Find where the given text appears and provide that cell's center as (x, y) coordinate. 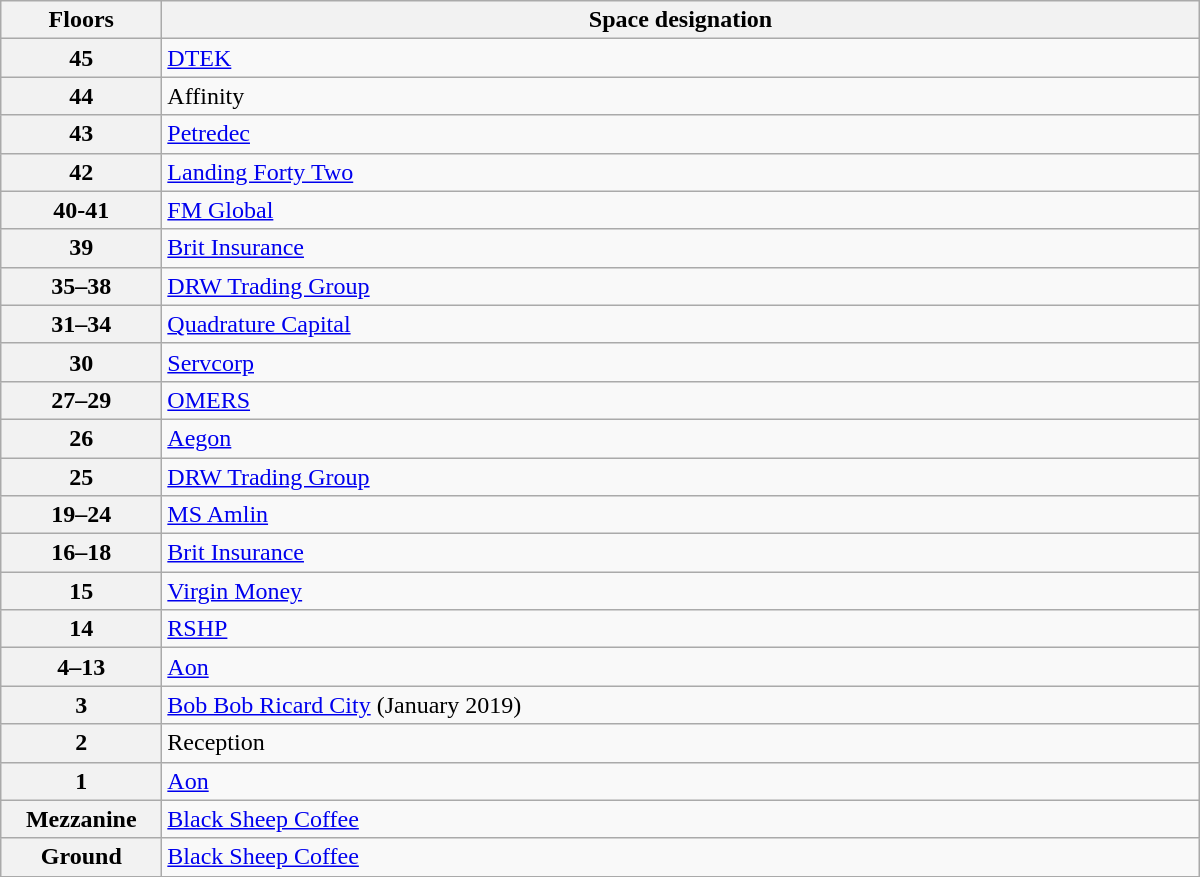
Virgin Money (680, 591)
Servcorp (680, 362)
Bob Bob Ricard City (January 2019) (680, 705)
30 (82, 362)
45 (82, 58)
FM Global (680, 210)
44 (82, 96)
2 (82, 743)
OMERS (680, 400)
16–18 (82, 553)
Ground (82, 857)
3 (82, 705)
MS Amlin (680, 515)
1 (82, 781)
RSHP (680, 629)
Aegon (680, 438)
14 (82, 629)
26 (82, 438)
DTEK (680, 58)
15 (82, 591)
25 (82, 477)
19–24 (82, 515)
35–38 (82, 286)
Landing Forty Two (680, 172)
Floors (82, 20)
Affinity (680, 96)
39 (82, 248)
27–29 (82, 400)
4–13 (82, 667)
40-41 (82, 210)
31–34 (82, 324)
Quadrature Capital (680, 324)
Space designation (680, 20)
43 (82, 134)
42 (82, 172)
Reception (680, 743)
Petredec (680, 134)
Mezzanine (82, 819)
